Provide the (x, y) coordinate of the cell's center where the given text is located.  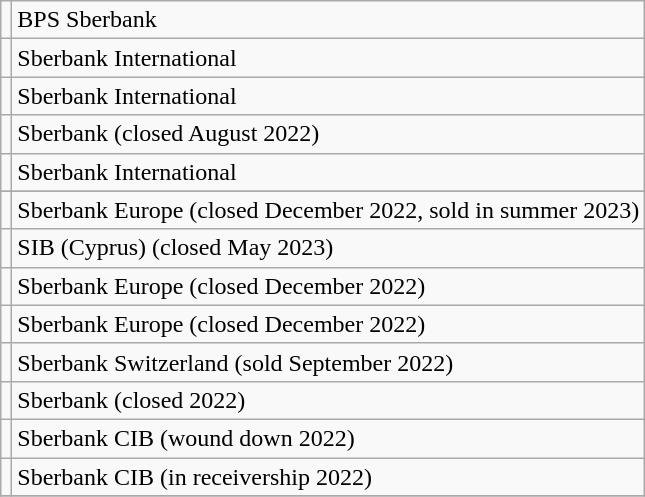
Sberbank Europe (closed December 2022, sold in summer 2023) (328, 210)
Sberbank (closed August 2022) (328, 134)
BPS Sberbank (328, 20)
Sberbank CIB (in receivership 2022) (328, 477)
Sberbank (closed 2022) (328, 400)
Sberbank CIB (wound down 2022) (328, 438)
Sberbank Switzerland (sold September 2022) (328, 362)
SIB (Cyprus) (closed May 2023) (328, 248)
